Pinpoint the cell where the given text exists, returning its [X, Y] midpoint coordinate. 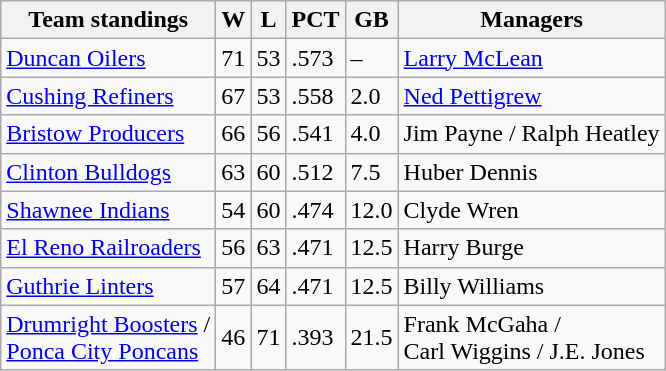
.474 [316, 210]
21.5 [372, 338]
Team standings [108, 20]
Jim Payne / Ralph Heatley [532, 134]
67 [234, 96]
2.0 [372, 96]
El Reno Railroaders [108, 248]
Managers [532, 20]
.541 [316, 134]
Clyde Wren [532, 210]
Guthrie Linters [108, 286]
7.5 [372, 172]
W [234, 20]
PCT [316, 20]
12.0 [372, 210]
Frank McGaha / Carl Wiggins / J.E. Jones [532, 338]
Larry McLean [532, 58]
L [268, 20]
54 [234, 210]
64 [268, 286]
Billy Williams [532, 286]
.558 [316, 96]
46 [234, 338]
57 [234, 286]
GB [372, 20]
Bristow Producers [108, 134]
Harry Burge [532, 248]
.393 [316, 338]
Clinton Bulldogs [108, 172]
Huber Dennis [532, 172]
Ned Pettigrew [532, 96]
Shawnee Indians [108, 210]
66 [234, 134]
.512 [316, 172]
Duncan Oilers [108, 58]
– [372, 58]
4.0 [372, 134]
.573 [316, 58]
Drumright Boosters /Ponca City Poncans [108, 338]
Cushing Refiners [108, 96]
